Return the [x, y] coordinate for the center point of the cell that contains the specified text.  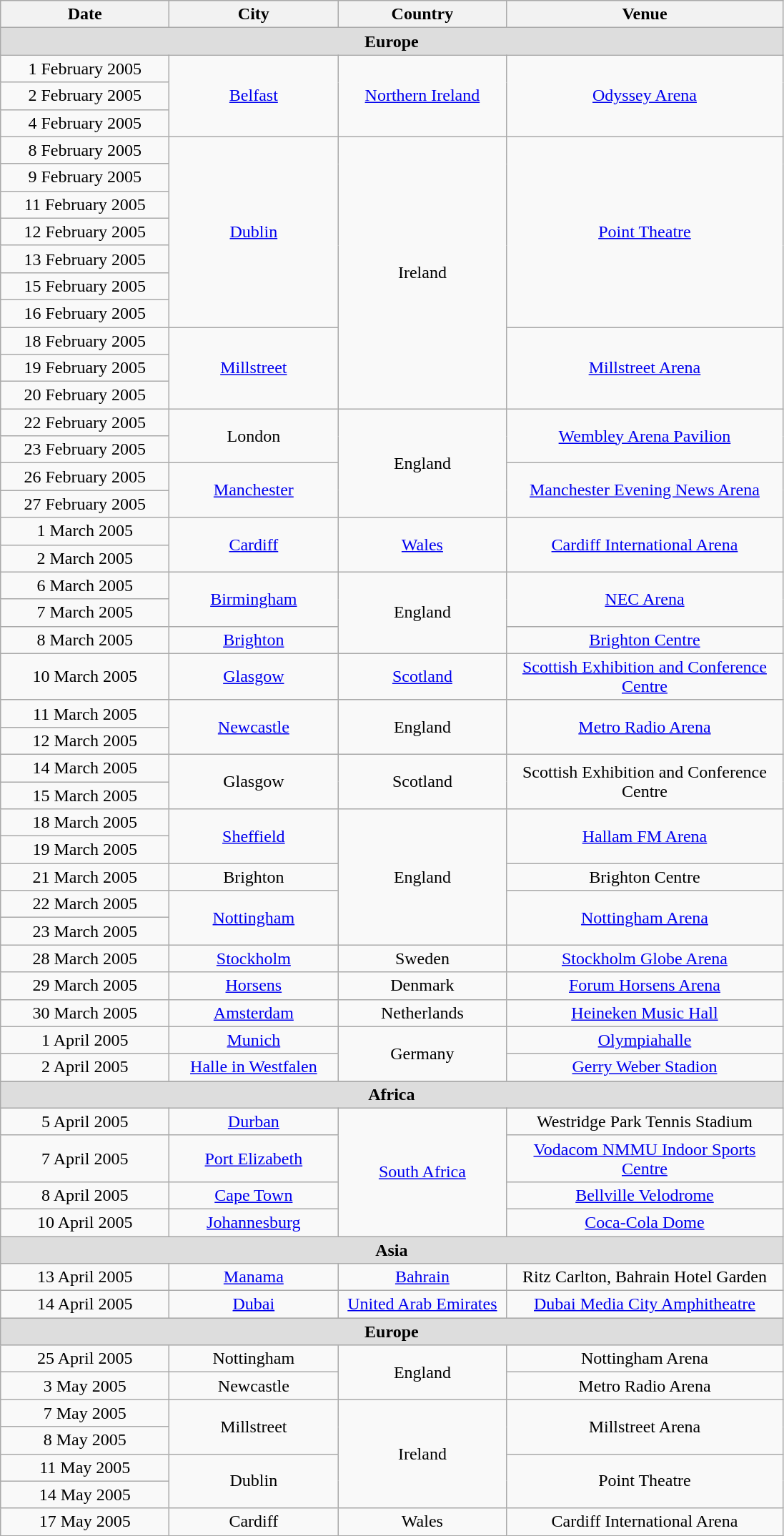
City [254, 14]
Country [422, 14]
Gerry Weber Stadion [645, 1067]
Birmingham [254, 599]
16 February 2005 [85, 313]
Amsterdam [254, 1013]
1 April 2005 [85, 1040]
12 March 2005 [85, 740]
7 May 2005 [85, 1413]
Manchester Evening News Arena [645, 490]
11 March 2005 [85, 713]
7 April 2005 [85, 1158]
20 February 2005 [85, 395]
13 February 2005 [85, 259]
Asia [392, 1250]
6 March 2005 [85, 585]
15 March 2005 [85, 796]
Manama [254, 1277]
Durban [254, 1121]
22 March 2005 [85, 904]
18 February 2005 [85, 341]
14 March 2005 [85, 768]
3 May 2005 [85, 1386]
Munich [254, 1040]
14 May 2005 [85, 1495]
23 March 2005 [85, 931]
Vodacom NMMU Indoor Sports Centre [645, 1158]
5 April 2005 [85, 1121]
Date [85, 14]
22 February 2005 [85, 422]
8 March 2005 [85, 640]
11 May 2005 [85, 1467]
2 March 2005 [85, 558]
10 March 2005 [85, 676]
30 March 2005 [85, 1013]
Wembley Arena Pavilion [645, 436]
Stockholm Globe Arena [645, 958]
Africa [392, 1094]
9 February 2005 [85, 177]
29 March 2005 [85, 986]
Johannesburg [254, 1222]
27 February 2005 [85, 504]
17 May 2005 [85, 1522]
28 March 2005 [85, 958]
19 February 2005 [85, 368]
Port Elizabeth [254, 1158]
13 April 2005 [85, 1277]
8 February 2005 [85, 150]
South Africa [422, 1172]
Coca-Cola Dome [645, 1222]
Netherlands [422, 1013]
Belfast [254, 96]
Sheffield [254, 836]
8 May 2005 [85, 1440]
8 April 2005 [85, 1195]
26 February 2005 [85, 477]
1 February 2005 [85, 69]
10 April 2005 [85, 1222]
18 March 2005 [85, 823]
Venue [645, 14]
23 February 2005 [85, 450]
Forum Horsens Arena [645, 986]
Cape Town [254, 1195]
Horsens [254, 986]
Hallam FM Arena [645, 836]
Northern Ireland [422, 96]
4 February 2005 [85, 123]
1 March 2005 [85, 531]
14 April 2005 [85, 1304]
25 April 2005 [85, 1359]
2 April 2005 [85, 1067]
12 February 2005 [85, 232]
London [254, 436]
NEC Arena [645, 599]
Sweden [422, 958]
Manchester [254, 490]
Halle in Westfalen [254, 1067]
2 February 2005 [85, 96]
Odyssey Arena [645, 96]
Dubai Media City Amphitheatre [645, 1304]
21 March 2005 [85, 877]
Denmark [422, 986]
Heineken Music Hall [645, 1013]
15 February 2005 [85, 286]
Bellville Velodrome [645, 1195]
Ritz Carlton, Bahrain Hotel Garden [645, 1277]
7 March 2005 [85, 613]
United Arab Emirates [422, 1304]
Westridge Park Tennis Stadium [645, 1121]
Germany [422, 1054]
11 February 2005 [85, 204]
Olympiahalle [645, 1040]
Dubai [254, 1304]
19 March 2005 [85, 850]
Stockholm [254, 958]
Bahrain [422, 1277]
